Output the [x, y] coordinate of the center of the cell containing the given text.  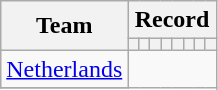
Netherlands [64, 69]
Team [64, 26]
Record [172, 20]
